Identify which cell holds the provided text, then report its (x, y) central coordinate. 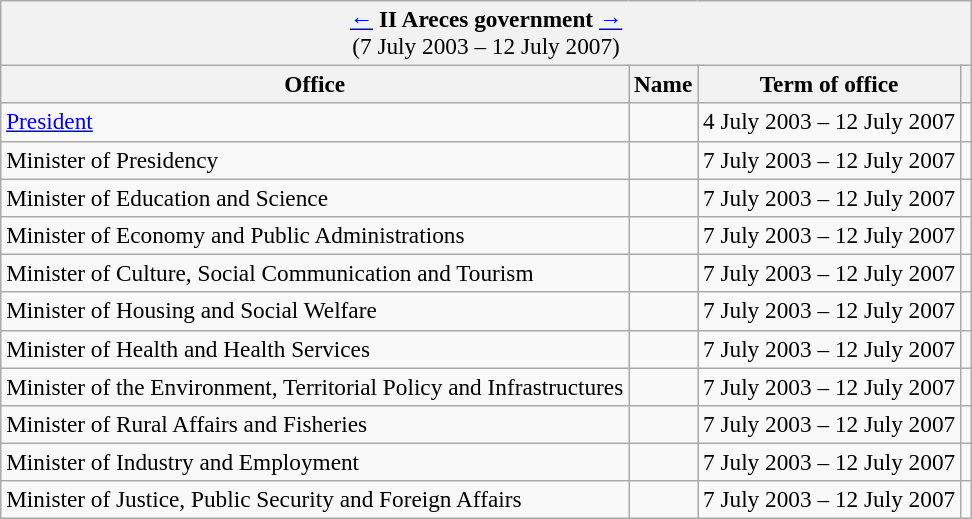
Minister of Rural Affairs and Fisheries (315, 424)
Minister of Education and Science (315, 197)
Term of office (830, 84)
Minister of Economy and Public Administrations (315, 235)
Minister of Housing and Social Welfare (315, 311)
Minister of Justice, Public Security and Foreign Affairs (315, 500)
Name (664, 84)
President (315, 122)
Minister of Presidency (315, 160)
Minister of Culture, Social Communication and Tourism (315, 273)
Minister of the Environment, Territorial Policy and Infrastructures (315, 386)
Minister of Industry and Employment (315, 462)
Minister of Health and Health Services (315, 349)
4 July 2003 – 12 July 2007 (830, 122)
← II Areces government →(7 July 2003 – 12 July 2007) (486, 32)
Office (315, 84)
